Detect which cell encompasses the target text, then output its (X, Y) center coordinate. 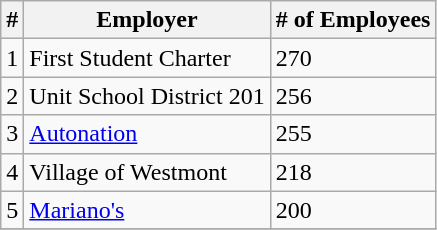
256 (353, 96)
1 (12, 58)
Employer (147, 20)
5 (12, 210)
Autonation (147, 134)
Unit School District 201 (147, 96)
4 (12, 172)
# of Employees (353, 20)
255 (353, 134)
3 (12, 134)
2 (12, 96)
# (12, 20)
270 (353, 58)
Village of Westmont (147, 172)
First Student Charter (147, 58)
Mariano's (147, 210)
218 (353, 172)
200 (353, 210)
